Detect which cell encompasses the target text, then output its [x, y] center coordinate. 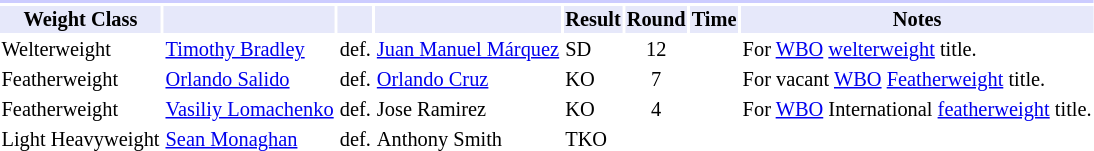
Vasiliy Lomachenko [250, 110]
Timothy Bradley [250, 50]
Result [594, 20]
For vacant WBO Featherweight title. [917, 80]
Time [714, 20]
12 [656, 50]
For WBO International featherweight title. [917, 110]
Weight Class [80, 20]
Orlando Cruz [468, 80]
Juan Manuel Márquez [468, 50]
Notes [917, 20]
Round [656, 20]
For WBO welterweight title. [917, 50]
Orlando Salido [250, 80]
4 [656, 110]
Welterweight [80, 50]
SD [594, 50]
Jose Ramirez [468, 110]
7 [656, 80]
